Scan for the cell matching the given text and deliver its (X, Y) coordinate at center. 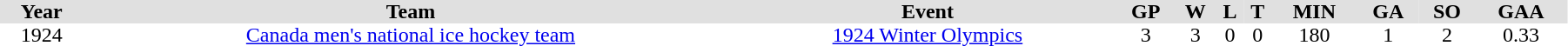
L (1230, 12)
GAA (1521, 12)
MIN (1314, 12)
W (1196, 12)
GA (1388, 12)
T (1257, 12)
SO (1447, 12)
Event (928, 12)
GP (1145, 12)
Year (42, 12)
Team (411, 12)
